Return (x, y) of the center of cell containing provided text 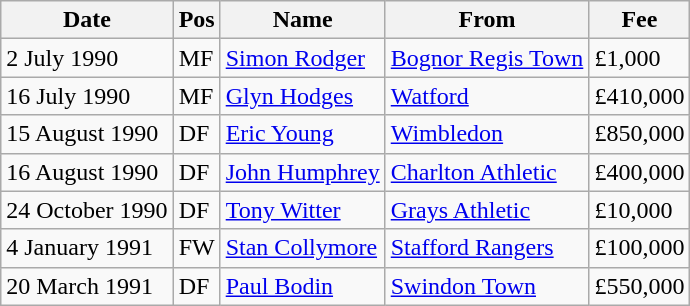
£400,000 (640, 172)
Stan Collymore (302, 248)
£850,000 (640, 134)
20 March 1991 (87, 286)
Fee (640, 20)
Watford (487, 96)
Stafford Rangers (487, 248)
£550,000 (640, 286)
£1,000 (640, 58)
Simon Rodger (302, 58)
Name (302, 20)
£100,000 (640, 248)
Eric Young (302, 134)
Wimbledon (487, 134)
16 July 1990 (87, 96)
£410,000 (640, 96)
Date (87, 20)
Tony Witter (302, 210)
Paul Bodin (302, 286)
15 August 1990 (87, 134)
Grays Athletic (487, 210)
16 August 1990 (87, 172)
Glyn Hodges (302, 96)
Bognor Regis Town (487, 58)
24 October 1990 (87, 210)
FW (196, 248)
Swindon Town (487, 286)
John Humphrey (302, 172)
From (487, 20)
2 July 1990 (87, 58)
Charlton Athletic (487, 172)
Pos (196, 20)
4 January 1991 (87, 248)
£10,000 (640, 210)
